Output the [X, Y] coordinate of the center of the cell containing the given text.  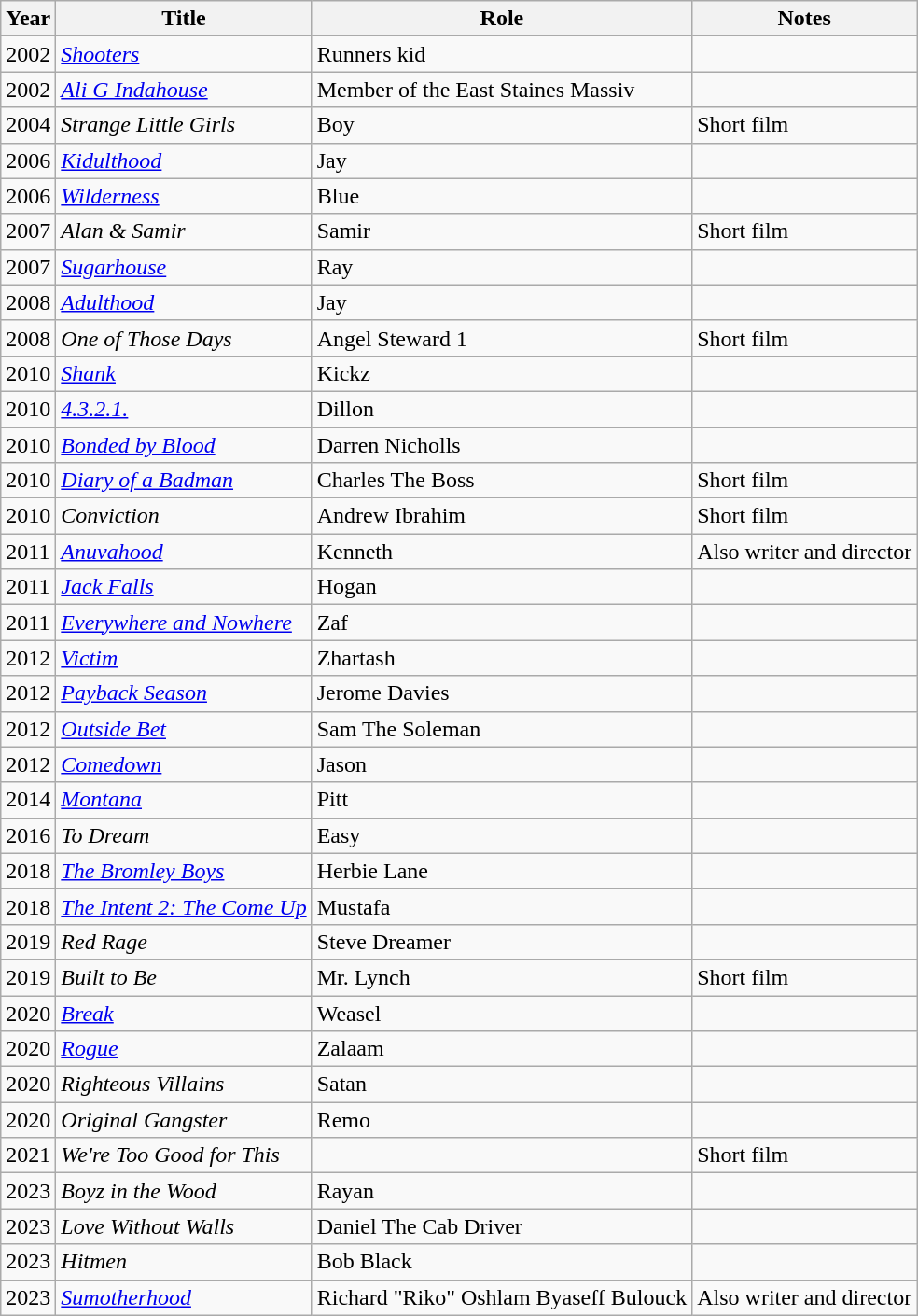
Adulthood [184, 302]
Jack Falls [184, 587]
Sam The Soleman [502, 729]
Ali G Indahouse [184, 90]
Original Gangster [184, 1120]
Easy [502, 835]
Rogue [184, 1049]
Victim [184, 658]
Boyz in the Wood [184, 1191]
2016 [28, 835]
Break [184, 1013]
Andrew Ibrahim [502, 516]
We're Too Good for This [184, 1155]
Love Without Walls [184, 1226]
Hogan [502, 587]
Angel Steward 1 [502, 338]
Bob Black [502, 1262]
Bonded by Blood [184, 445]
Pitt [502, 800]
Rayan [502, 1191]
Everywhere and Nowhere [184, 623]
2014 [28, 800]
Kickz [502, 373]
Shooters [184, 54]
Kidulthood [184, 161]
Samir [502, 231]
Diary of a Badman [184, 481]
Richard "Riko" Oshlam Byaseff Bulouck [502, 1297]
Weasel [502, 1013]
Zaf [502, 623]
Mustafa [502, 906]
Sumotherhood [184, 1297]
Zalaam [502, 1049]
Payback Season [184, 693]
Jerome Davies [502, 693]
Role [502, 19]
2021 [28, 1155]
To Dream [184, 835]
Dillon [502, 409]
Built to Be [184, 977]
Red Rage [184, 942]
Satan [502, 1085]
4.3.2.1. [184, 409]
Zhartash [502, 658]
Alan & Samir [184, 231]
Remo [502, 1120]
Righteous Villains [184, 1085]
Title [184, 19]
2004 [28, 125]
Herbie Lane [502, 871]
Shank [184, 373]
Year [28, 19]
Runners kid [502, 54]
Member of the East Staines Massiv [502, 90]
Wilderness [184, 196]
Hitmen [184, 1262]
Conviction [184, 516]
Steve Dreamer [502, 942]
Notes [804, 19]
Comedown [184, 764]
Kenneth [502, 552]
One of Those Days [184, 338]
Darren Nicholls [502, 445]
Jason [502, 764]
Ray [502, 267]
The Intent 2: The Come Up [184, 906]
Strange Little Girls [184, 125]
Daniel The Cab Driver [502, 1226]
Sugarhouse [184, 267]
Mr. Lynch [502, 977]
Montana [184, 800]
Outside Bet [184, 729]
The Bromley Boys [184, 871]
Boy [502, 125]
Anuvahood [184, 552]
Blue [502, 196]
Charles The Boss [502, 481]
